Scan for the cell matching the given text and deliver its (X, Y) coordinate at center. 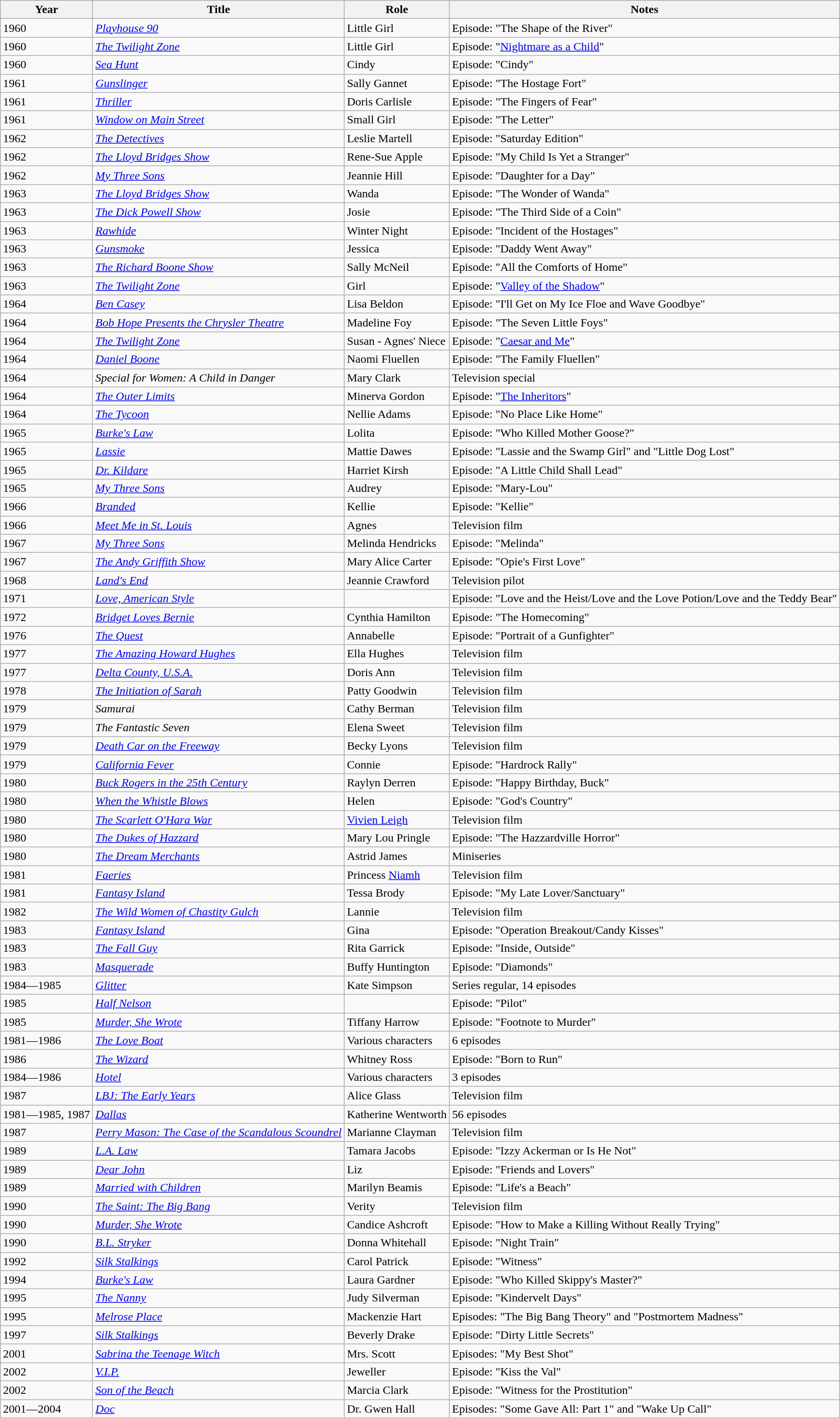
Episode: "Diamonds" (644, 967)
Episode: "Happy Birthday, Buck" (644, 783)
Buck Rogers in the 25th Century (219, 783)
3 episodes (644, 1077)
Small Girl (397, 120)
Jeannie Hill (397, 175)
Elena Sweet (397, 727)
Tessa Brody (397, 893)
Episode: "The Hostage Fort" (644, 83)
1968 (46, 580)
Episode: "All the Comforts of Home" (644, 267)
Lannie (397, 912)
V.I.P. (219, 1372)
1984—1986 (46, 1077)
Masquerade (219, 967)
Land's End (219, 580)
1992 (46, 1261)
1981—1986 (46, 1040)
Episode: "Opie's First Love" (644, 562)
Episode: "Inside, Outside" (644, 948)
Episode: "Dirty Little Secrets" (644, 1335)
Episode: "The Fingers of Fear" (644, 102)
1981—1985, 1987 (46, 1114)
The Outer Limits (219, 396)
Branded (219, 506)
Dallas (219, 1114)
Girl (397, 286)
Wanda (397, 193)
Episode: "Portrait of a Gunfighter" (644, 635)
1997 (46, 1335)
Episode: "Cindy" (644, 65)
Married with Children (219, 1188)
Episode: "Valley of the Shadow" (644, 286)
Faeries (219, 875)
The Quest (219, 635)
Raylyn Derren (397, 783)
Doris Carlisle (397, 102)
The Andy Griffith Show (219, 562)
Agnes (397, 525)
Mattie Dawes (397, 451)
56 episodes (644, 1114)
Window on Main Street (219, 120)
Rene-Sue Apple (397, 157)
Mary Lou Pringle (397, 838)
1994 (46, 1280)
Gunslinger (219, 83)
Gunsmoke (219, 249)
Rawhide (219, 231)
Bob Hope Presents the Chrysler Theatre (219, 323)
Josie (397, 212)
Donna Whitehall (397, 1243)
Title (219, 10)
Episode: "My Child Is Yet a Stranger" (644, 157)
Vivien Leigh (397, 820)
Miniseries (644, 857)
California Fever (219, 764)
The Wizard (219, 1059)
Episode: "Love and the Heist/Love and the Love Potion/Love and the Teddy Bear" (644, 599)
Meet Me in St. Louis (219, 525)
6 episodes (644, 1040)
The Detectives (219, 138)
Episode: "Kindervelt Days" (644, 1298)
The Nanny (219, 1298)
Episode: "Daddy Went Away" (644, 249)
Samurai (219, 709)
Doris Ann (397, 672)
Special for Women: A Child in Danger (219, 378)
Harriet Kirsh (397, 470)
Melinda Hendricks (397, 544)
The Tycoon (219, 414)
Episodes: "Some Gave All: Part 1" and "Wake Up Call" (644, 1409)
Princess Niamh (397, 875)
Mary Clark (397, 378)
Series regular, 14 episodes (644, 985)
Role (397, 10)
Bridget Loves Bernie (219, 617)
Episode: "Saturday Edition" (644, 138)
Episode: "How to Make a Killing Without Really Trying" (644, 1225)
Susan - Agnes' Niece (397, 341)
The Fall Guy (219, 948)
Nellie Adams (397, 414)
B.L. Stryker (219, 1243)
The Fantastic Seven (219, 727)
The Scarlett O'Hara War (219, 820)
L.A. Law (219, 1151)
Episode: "The Family Fluellen" (644, 359)
Episode: "Pilot" (644, 1004)
Television pilot (644, 580)
Buffy Huntington (397, 967)
Connie (397, 764)
Playhouse 90 (219, 28)
Half Nelson (219, 1004)
Doc (219, 1409)
Episode: "Who Killed Mother Goose?" (644, 433)
Tamara Jacobs (397, 1151)
Delta County, U.S.A. (219, 672)
The Richard Boone Show (219, 267)
1971 (46, 599)
Dr. Kildare (219, 470)
Episode: "A Little Child Shall Lead" (644, 470)
2001—2004 (46, 1409)
Marcia Clark (397, 1390)
Episode: "Melinda" (644, 544)
Mackenzie Hart (397, 1316)
Episode: "Mary-Lou" (644, 488)
Episode: "My Late Lover/Sanctuary" (644, 893)
Sally Gannet (397, 83)
Laura Gardner (397, 1280)
The Saint: The Big Bang (219, 1206)
1972 (46, 617)
Ella Hughes (397, 654)
Episode: "The Inheritors" (644, 396)
Alice Glass (397, 1095)
Astrid James (397, 857)
Episode: "Incident of the Hostages" (644, 231)
Mrs. Scott (397, 1353)
Minerva Gordon (397, 396)
Episode: "Life's a Beach" (644, 1188)
Episode: "Witness for the Prostitution" (644, 1390)
Leslie Martell (397, 138)
Episode: "Footnote to Murder" (644, 1022)
Perry Mason: The Case of the Scandalous Scoundrel (219, 1133)
Notes (644, 10)
Episode: "Kellie" (644, 506)
Mary Alice Carter (397, 562)
Love, American Style (219, 599)
Sally McNeil (397, 267)
Episode: "The Shape of the River" (644, 28)
Marilyn Beamis (397, 1188)
Episode: "I'll Get on My Ice Floe and Wave Goodbye" (644, 304)
Ben Casey (219, 304)
The Dukes of Hazzard (219, 838)
Episode: "The Homecoming" (644, 617)
Lassie (219, 451)
Lisa Beldon (397, 304)
Sea Hunt (219, 65)
2001 (46, 1353)
Carol Patrick (397, 1261)
The Wild Women of Chastity Gulch (219, 912)
Episode: "The Hazzardville Horror" (644, 838)
Kate Simpson (397, 985)
Episode: "The Seven Little Foys" (644, 323)
Episode: "Who Killed Skippy's Master?" (644, 1280)
1984—1985 (46, 985)
The Love Boat (219, 1040)
Episode: "Kiss the Val" (644, 1372)
Helen (397, 801)
Candice Ashcroft (397, 1225)
Tiffany Harrow (397, 1022)
Sabrina the Teenage Witch (219, 1353)
Glitter (219, 985)
Jeweller (397, 1372)
Becky Lyons (397, 746)
Patty Goodwin (397, 691)
Episode: "Daughter for a Day" (644, 175)
Lolita (397, 433)
Verity (397, 1206)
Dr. Gwen Hall (397, 1409)
Episode: "The Third Side of a Coin" (644, 212)
Television special (644, 378)
1978 (46, 691)
Cathy Berman (397, 709)
Gina (397, 930)
The Dream Merchants (219, 857)
Thriller (219, 102)
Daniel Boone (219, 359)
Cindy (397, 65)
Dear John (219, 1169)
Melrose Place (219, 1316)
Episodes: "My Best Shot" (644, 1353)
Episode: "Nightmare as a Child" (644, 46)
Whitney Ross (397, 1059)
Marianne Clayman (397, 1133)
When the Whistle Blows (219, 801)
Jessica (397, 249)
LBJ: The Early Years (219, 1095)
Episode: "Night Train" (644, 1243)
Death Car on the Freeway (219, 746)
Episodes: "The Big Bang Theory" and "Postmortem Madness" (644, 1316)
Episode: "Caesar and Me" (644, 341)
Episode: "Operation Breakout/Candy Kisses" (644, 930)
Episode: "God's Country" (644, 801)
Jeannie Crawford (397, 580)
Episode: "Friends and Lovers" (644, 1169)
1976 (46, 635)
Rita Garrick (397, 948)
Episode: "Lassie and the Swamp Girl" and "Little Dog Lost" (644, 451)
Judy Silverman (397, 1298)
Winter Night (397, 231)
Episode: "The Letter" (644, 120)
The Amazing Howard Hughes (219, 654)
Audrey (397, 488)
1982 (46, 912)
Katherine Wentworth (397, 1114)
Episode: "The Wonder of Wanda" (644, 193)
Year (46, 10)
Annabelle (397, 635)
Liz (397, 1169)
Episode: "Witness" (644, 1261)
1986 (46, 1059)
The Dick Powell Show (219, 212)
Beverly Drake (397, 1335)
Cynthia Hamilton (397, 617)
Hotel (219, 1077)
Son of the Beach (219, 1390)
Episode: "Izzy Ackerman or Is He Not" (644, 1151)
Madeline Foy (397, 323)
Episode: "Hardrock Rally" (644, 764)
The Initiation of Sarah (219, 691)
Episode: "No Place Like Home" (644, 414)
Naomi Fluellen (397, 359)
Episode: "Born to Run" (644, 1059)
Kellie (397, 506)
